Capture the cell that displays the provided text and extract its [x, y] central coordinate. 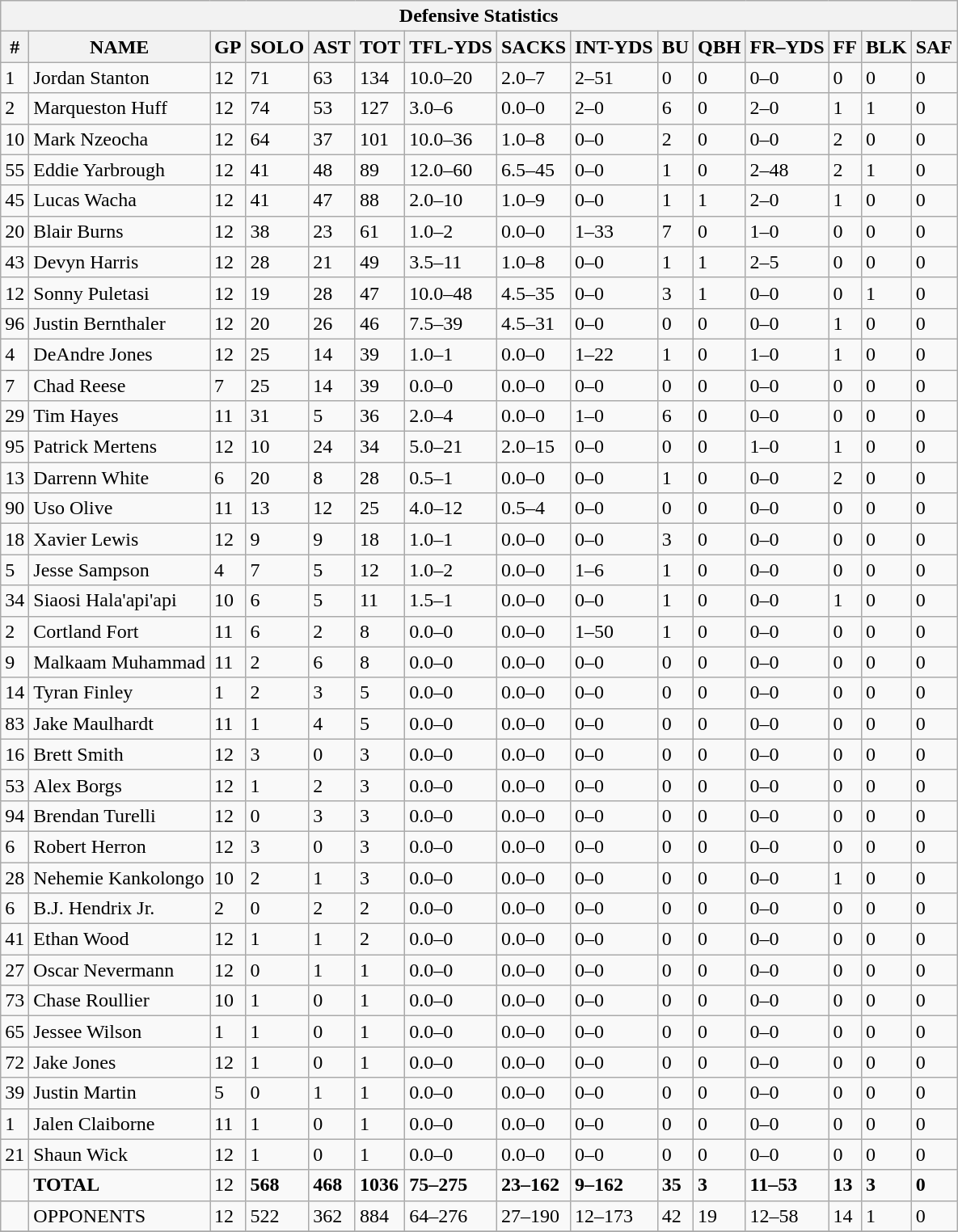
38 [277, 231]
Devyn Harris [120, 262]
2.0–10 [451, 200]
23 [332, 231]
89 [380, 170]
Defensive Statistics [479, 16]
Alex Borgs [120, 785]
74 [277, 108]
SOLO [277, 47]
6.5–45 [534, 170]
134 [380, 78]
11–53 [787, 1185]
GP [228, 47]
94 [15, 816]
B.J. Hendrix Jr. [120, 909]
SACKS [534, 47]
522 [277, 1216]
Brett Smith [120, 754]
101 [380, 139]
DeAndre Jones [120, 354]
72 [15, 1062]
1036 [380, 1185]
4.5–35 [534, 293]
BLK [886, 47]
# [15, 47]
Chad Reese [120, 386]
1.5–1 [451, 601]
46 [380, 323]
127 [380, 108]
48 [332, 170]
884 [380, 1216]
NAME [120, 47]
83 [15, 724]
Xavier Lewis [120, 539]
10.0–20 [451, 78]
24 [332, 447]
1–50 [614, 631]
27–190 [534, 1216]
65 [15, 1032]
568 [277, 1185]
2.0–15 [534, 447]
Ethan Wood [120, 939]
Jalen Claiborne [120, 1124]
49 [380, 262]
5.0–21 [451, 447]
INT-YDS [614, 47]
Shaun Wick [120, 1154]
Oscar Nevermann [120, 970]
Blair Burns [120, 231]
27 [15, 970]
2–51 [614, 78]
TFL-YDS [451, 47]
Jesse Sampson [120, 570]
Nehemie Kankolongo [120, 877]
Uso Olive [120, 508]
Lucas Wacha [120, 200]
Mark Nzeocha [120, 139]
71 [277, 78]
43 [15, 262]
Justin Bernthaler [120, 323]
Justin Martin [120, 1093]
10.0–36 [451, 139]
Jake Jones [120, 1062]
64 [277, 139]
FR–YDS [787, 47]
90 [15, 508]
64–276 [451, 1216]
10.0–48 [451, 293]
2–48 [787, 170]
Patrick Mertens [120, 447]
88 [380, 200]
61 [380, 231]
26 [332, 323]
2–5 [787, 262]
OPPONENTS [120, 1216]
12.0–60 [451, 170]
Cortland Fort [120, 631]
Eddie Yarbrough [120, 170]
42 [675, 1216]
TOT [380, 47]
AST [332, 47]
2.0–7 [534, 78]
0.5–1 [451, 478]
Malkaam Muhammad [120, 662]
96 [15, 323]
Marqueston Huff [120, 108]
TOTAL [120, 1185]
Siaosi Hala'api'api [120, 601]
Brendan Turelli [120, 816]
36 [380, 416]
Jake Maulhardt [120, 724]
37 [332, 139]
468 [332, 1185]
35 [675, 1185]
16 [15, 754]
1.0–9 [534, 200]
0.5–4 [534, 508]
Jordan Stanton [120, 78]
73 [15, 1001]
BU [675, 47]
7.5–39 [451, 323]
Robert Herron [120, 846]
QBH [720, 47]
Tyran Finley [120, 693]
1–33 [614, 231]
29 [15, 416]
1–22 [614, 354]
75–275 [451, 1185]
FF [845, 47]
63 [332, 78]
9–162 [614, 1185]
45 [15, 200]
4.5–31 [534, 323]
31 [277, 416]
55 [15, 170]
3.0–6 [451, 108]
Jessee Wilson [120, 1032]
4.0–12 [451, 508]
Tim Hayes [120, 416]
12–173 [614, 1216]
Darrenn White [120, 478]
1–6 [614, 570]
2.0–4 [451, 416]
SAF [934, 47]
23–162 [534, 1185]
95 [15, 447]
Chase Roullier [120, 1001]
3.5–11 [451, 262]
Sonny Puletasi [120, 293]
362 [332, 1216]
12–58 [787, 1216]
